Detect which cell encompasses the target text, then output its [X, Y] center coordinate. 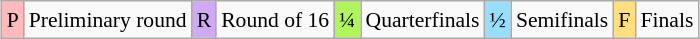
Round of 16 [275, 20]
Quarterfinals [422, 20]
¼ [347, 20]
F [624, 20]
Semifinals [562, 20]
P [13, 20]
Finals [666, 20]
R [204, 20]
½ [498, 20]
Preliminary round [108, 20]
